Extract the (X, Y) coordinate from the center of the cell holding the provided text.  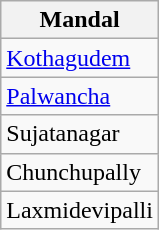
Mandal (80, 20)
Sujatanagar (80, 134)
Kothagudem (80, 58)
Palwancha (80, 96)
Laxmidevipalli (80, 210)
Chunchupally (80, 172)
